Pinpoint the cell where the given text exists, returning its [x, y] midpoint coordinate. 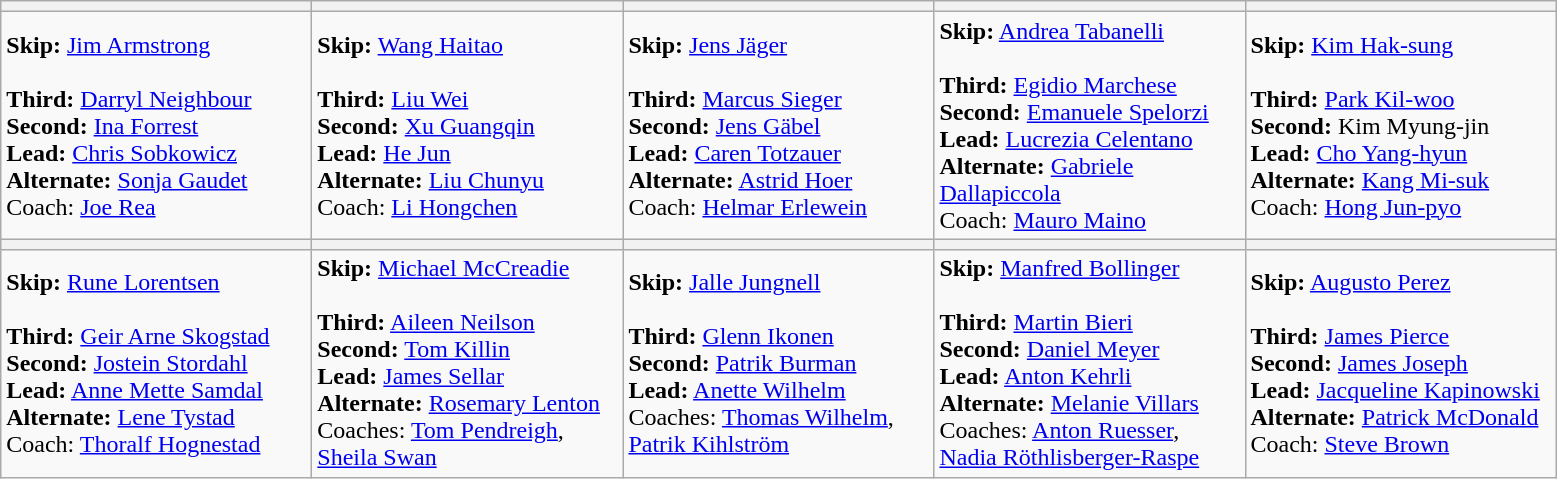
Skip: Jim ArmstrongThird: Darryl Neighbour Second: Ina Forrest Lead: Chris Sobkowicz Alternate: Sonja Gaudet Coach: Joe Rea [156, 126]
Skip: Kim Hak-sungThird: Park Kil-woo Second: Kim Myung-jin Lead: Cho Yang-hyun Alternate: Kang Mi-suk Coach: Hong Jun-pyo [1400, 126]
Skip: Michael McCreadieThird: Aileen Neilson Second: Tom Killin Lead: James Sellar Alternate: Rosemary Lenton Coaches: Tom Pendreigh, Sheila Swan [468, 364]
Skip: Jalle JungnellThird: Glenn Ikonen Second: Patrik Burman Lead: Anette Wilhelm Coaches: Thomas Wilhelm, Patrik Kihlström [778, 364]
Skip: Wang HaitaoThird: Liu Wei Second: Xu Guangqin Lead: He Jun Alternate: Liu Chunyu Coach: Li Hongchen [468, 126]
Skip: Jens JägerThird: Marcus Sieger Second: Jens Gäbel Lead: Caren Totzauer Alternate: Astrid Hoer Coach: Helmar Erlewein [778, 126]
Skip: Rune LorentsenThird: Geir Arne Skogstad Second: Jostein Stordahl Lead: Anne Mette Samdal Alternate: Lene Tystad Coach: Thoralf Hognestad [156, 364]
Skip: Andrea TabanelliThird: Egidio Marchese Second: Emanuele Spelorzi Lead: Lucrezia Celentano Alternate: Gabriele Dallapiccola Coach: Mauro Maino [1090, 126]
Skip: Augusto PerezThird: James Pierce Second: James Joseph Lead: Jacqueline Kapinowski Alternate: Patrick McDonald Coach: Steve Brown [1400, 364]
